Detect which cell encompasses the target text, then output its (X, Y) center coordinate. 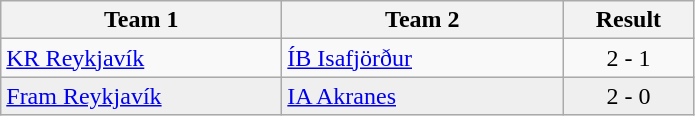
Result (628, 20)
ÍB Isafjörður (422, 58)
2 - 0 (628, 96)
IA Akranes (422, 96)
Fram Reykjavík (142, 96)
2 - 1 (628, 58)
Team 2 (422, 20)
KR Reykjavík (142, 58)
Team 1 (142, 20)
